From the cell containing the given text, extract its center point as (x, y) coordinate. 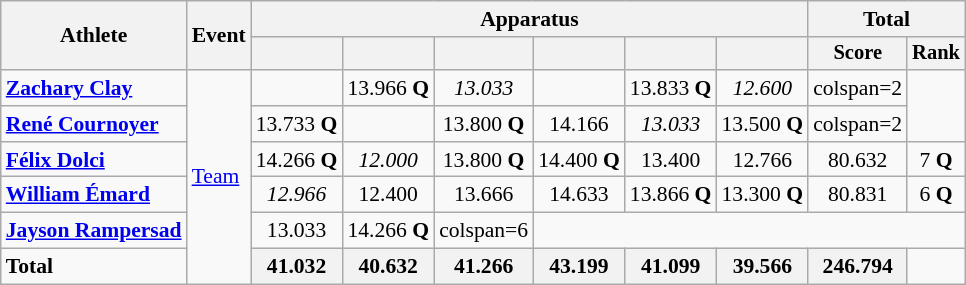
13.666 (484, 195)
Apparatus (530, 19)
14.166 (579, 124)
40.632 (388, 267)
Athlete (94, 36)
Zachary Clay (94, 88)
6 Q (936, 195)
41.099 (671, 267)
13.400 (671, 160)
13.500 Q (762, 124)
colspan=6 (484, 231)
12.400 (388, 195)
René Cournoyer (94, 124)
Team (219, 177)
39.566 (762, 267)
12.766 (762, 160)
41.032 (297, 267)
14.633 (579, 195)
13.300 Q (762, 195)
14.400 Q (579, 160)
12.000 (388, 160)
Rank (936, 54)
13.866 Q (671, 195)
12.966 (297, 195)
80.831 (858, 195)
Jayson Rampersad (94, 231)
13.966 Q (388, 88)
41.266 (484, 267)
43.199 (579, 267)
13.833 Q (671, 88)
Félix Dolci (94, 160)
Score (858, 54)
80.632 (858, 160)
12.600 (762, 88)
13.733 Q (297, 124)
7 Q (936, 160)
William Émard (94, 195)
246.794 (858, 267)
Event (219, 36)
